For the text-containing cell, return its midpoint in (x, y) coordinate format. 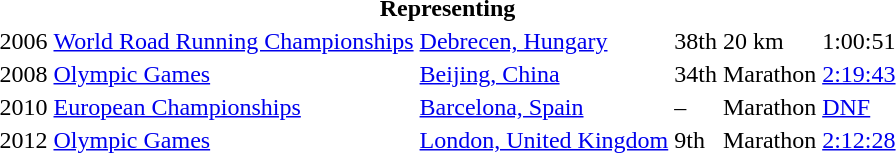
Barcelona, Spain (544, 107)
World Road Running Championships (234, 41)
20 km (769, 41)
Debrecen, Hungary (544, 41)
– (696, 107)
European Championships (234, 107)
Olympic Games (234, 74)
Beijing, China (544, 74)
38th (696, 41)
34th (696, 74)
